Locate the cell with the specified text and output its (x, y) center coordinate. 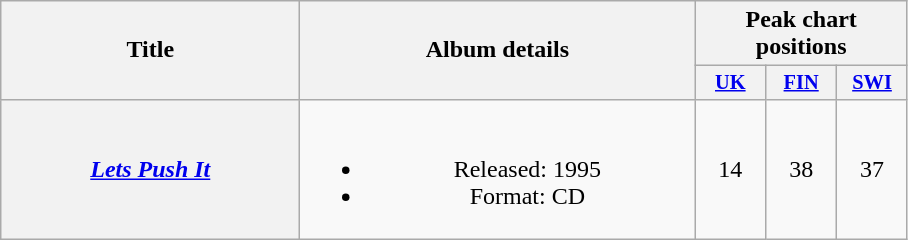
14 (730, 169)
FIN (802, 83)
37 (872, 169)
UK (730, 83)
Lets Push It (150, 169)
Released: 1995Format: CD (498, 169)
Album details (498, 50)
SWI (872, 83)
Peak chartpositions (802, 34)
38 (802, 169)
Title (150, 50)
